Output the [X, Y] coordinate of the center of the cell containing the given text.  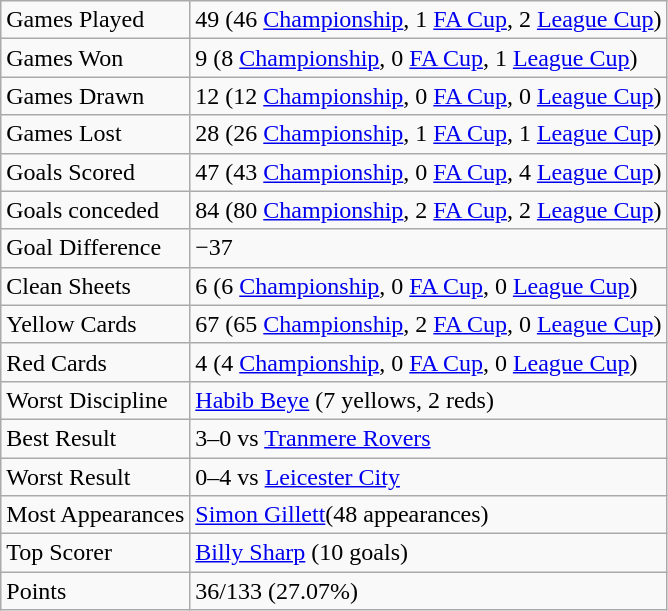
9 (8 Championship, 0 FA Cup, 1 League Cup) [428, 58]
Games Played [96, 20]
67 (65 Championship, 2 FA Cup, 0 League Cup) [428, 324]
0–4 vs Leicester City [428, 477]
Worst Discipline [96, 400]
47 (43 Championship, 0 FA Cup, 4 League Cup) [428, 172]
Habib Beye (7 yellows, 2 reds) [428, 400]
Clean Sheets [96, 286]
Games Lost [96, 134]
4 (4 Championship, 0 FA Cup, 0 League Cup) [428, 362]
6 (6 Championship, 0 FA Cup, 0 League Cup) [428, 286]
Goals conceded [96, 210]
Top Scorer [96, 553]
36/133 (27.07%) [428, 591]
Most Appearances [96, 515]
Worst Result [96, 477]
Games Drawn [96, 96]
Best Result [96, 438]
12 (12 Championship, 0 FA Cup, 0 League Cup) [428, 96]
Billy Sharp (10 goals) [428, 553]
Red Cards [96, 362]
Goal Difference [96, 248]
Goals Scored [96, 172]
Points [96, 591]
Games Won [96, 58]
Yellow Cards [96, 324]
28 (26 Championship, 1 FA Cup, 1 League Cup) [428, 134]
Simon Gillett(48 appearances) [428, 515]
3–0 vs Tranmere Rovers [428, 438]
84 (80 Championship, 2 FA Cup, 2 League Cup) [428, 210]
−37 [428, 248]
49 (46 Championship, 1 FA Cup, 2 League Cup) [428, 20]
